Return [X, Y] of the center of cell containing provided text 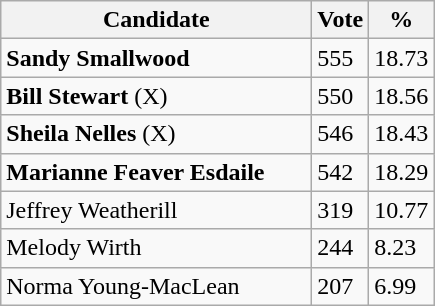
207 [340, 286]
542 [340, 172]
18.43 [402, 134]
Marianne Feaver Esdaile [156, 172]
244 [340, 248]
555 [340, 58]
Melody Wirth [156, 248]
Candidate [156, 20]
Sheila Nelles (X) [156, 134]
18.29 [402, 172]
546 [340, 134]
Norma Young-MacLean [156, 286]
18.73 [402, 58]
550 [340, 96]
Bill Stewart (X) [156, 96]
Jeffrey Weatherill [156, 210]
8.23 [402, 248]
18.56 [402, 96]
319 [340, 210]
6.99 [402, 286]
% [402, 20]
10.77 [402, 210]
Vote [340, 20]
Sandy Smallwood [156, 58]
